Identify which cell holds the provided text, then report its (X, Y) central coordinate. 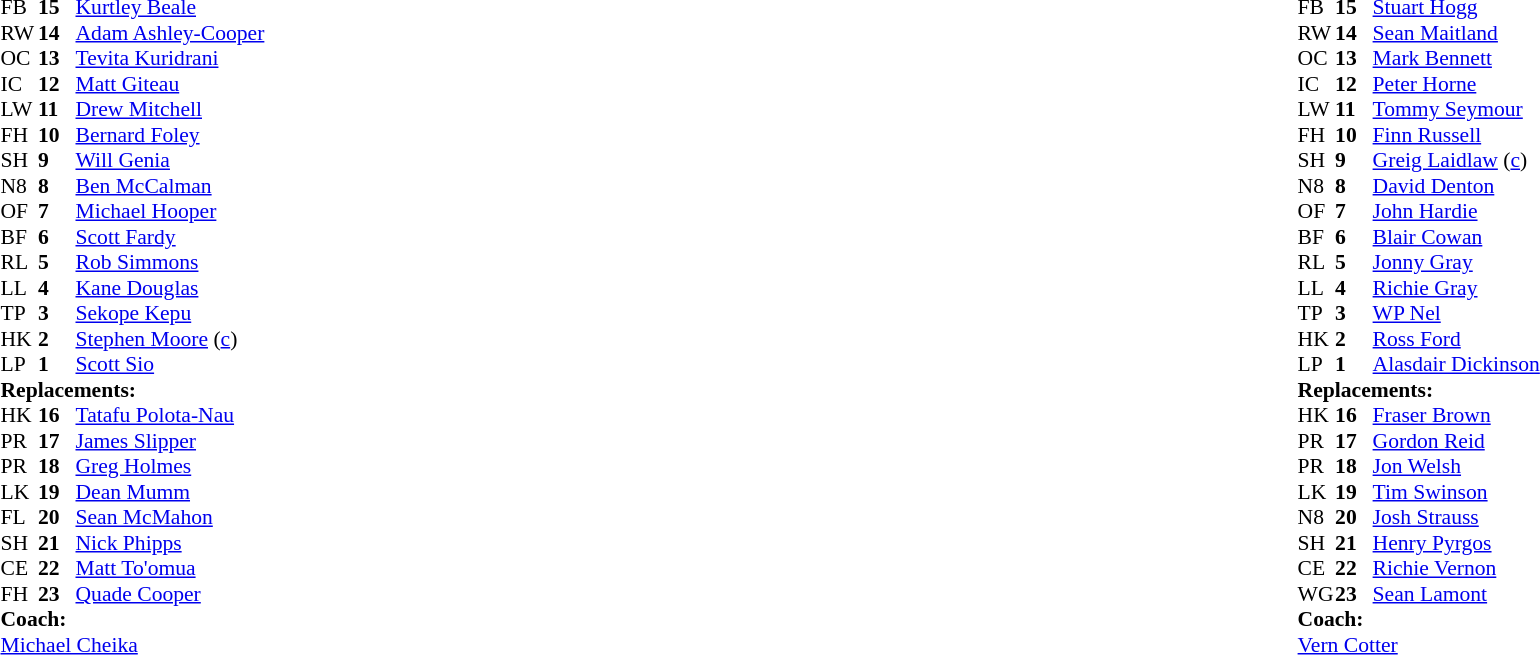
Stephen Moore (c) (170, 339)
Adam Ashley-Cooper (170, 33)
WP Nel (1456, 313)
Ross Ford (1456, 339)
Sean Maitland (1456, 33)
Henry Pyrgos (1456, 543)
Josh Strauss (1456, 517)
Alasdair Dickinson (1456, 365)
Tim Swinson (1456, 492)
Quade Cooper (170, 594)
Mark Bennett (1456, 59)
Tatafu Polota-Nau (170, 415)
Matt To'omua (170, 569)
WG (1317, 594)
Dean Mumm (170, 492)
Blair Cowan (1456, 237)
Gordon Reid (1456, 441)
John Hardie (1456, 211)
Fraser Brown (1456, 415)
Tevita Kuridrani (170, 59)
FL (19, 517)
James Slipper (170, 441)
Jonny Gray (1456, 263)
Scott Sio (170, 365)
Kane Douglas (170, 288)
Scott Fardy (170, 237)
Sean McMahon (170, 517)
Drew Mitchell (170, 109)
Rob Simmons (170, 263)
Bernard Foley (170, 135)
David Denton (1456, 186)
Greg Holmes (170, 467)
Matt Giteau (170, 84)
Greig Laidlaw (c) (1456, 161)
Richie Gray (1456, 288)
Sean Lamont (1456, 594)
Tommy Seymour (1456, 109)
Richie Vernon (1456, 569)
Ben McCalman (170, 186)
Michael Hooper (170, 211)
Peter Horne (1456, 84)
Sekope Kepu (170, 313)
Nick Phipps (170, 543)
Will Genia (170, 161)
Jon Welsh (1456, 467)
Finn Russell (1456, 135)
